Extract the [X, Y] coordinate from the center of the cell holding the provided text.  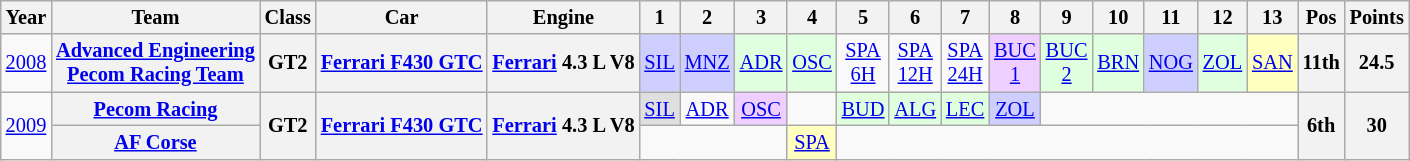
12 [1222, 17]
BRN [1118, 63]
SAN [1272, 63]
7 [965, 17]
6th [1322, 126]
SPA24H [965, 63]
ALG [915, 109]
Year [26, 17]
2009 [26, 126]
Advanced EngineeringPecom Racing Team [155, 63]
6 [915, 17]
11 [1171, 17]
BUC1 [1015, 63]
24.5 [1377, 63]
BUC2 [1067, 63]
Car [402, 17]
4 [812, 17]
LEC [965, 109]
SPA12H [915, 63]
Class [288, 17]
30 [1377, 126]
13 [1272, 17]
Pos [1322, 17]
Engine [563, 17]
5 [864, 17]
SPA6H [864, 63]
AF Corse [155, 142]
10 [1118, 17]
Points [1377, 17]
2 [708, 17]
1 [659, 17]
9 [1067, 17]
3 [762, 17]
MNZ [708, 63]
BUD [864, 109]
11th [1322, 63]
8 [1015, 17]
Team [155, 17]
Pecom Racing [155, 109]
SPA [812, 142]
2008 [26, 63]
NOG [1171, 63]
